Extract the (X, Y) coordinate from the center of the cell holding the provided text.  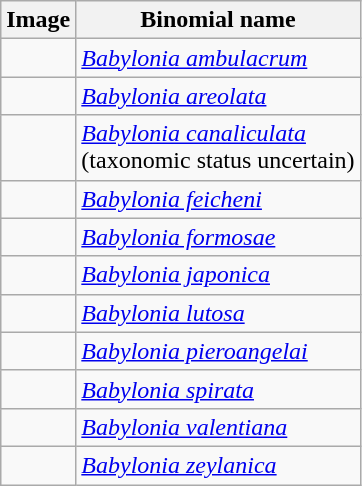
Babylonia valentiana (218, 427)
Babylonia spirata (218, 389)
Babylonia japonica (218, 275)
Babylonia zeylanica (218, 465)
Babylonia areolata (218, 96)
Babylonia feicheni (218, 199)
Image (38, 20)
Babylonia lutosa (218, 313)
Binomial name (218, 20)
Babylonia pieroangelai (218, 351)
Babylonia canaliculata(taxonomic status uncertain) (218, 148)
Babylonia ambulacrum (218, 58)
Babylonia formosae (218, 237)
